Scan for the cell matching the given text and deliver its [x, y] coordinate at center. 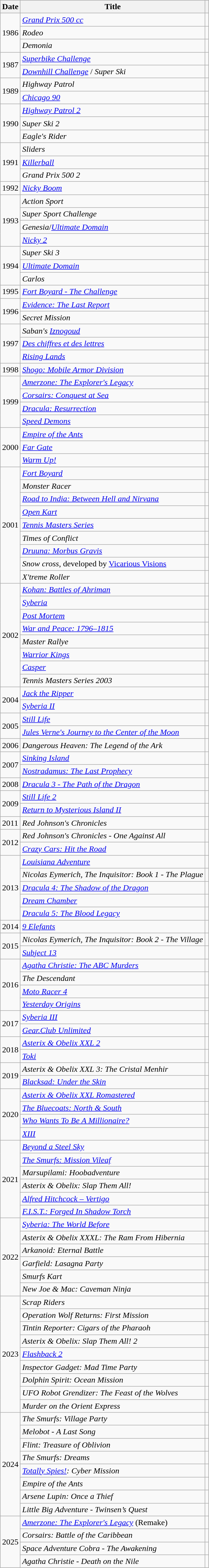
Dangerous Heaven: The Legend of the Ark [113, 745]
Dracula 5: The Blood Legacy [113, 914]
Blacksad: Under the Skin [113, 1082]
2006 [10, 745]
War and Peace: 1796–1815 [113, 629]
Far Gate [113, 447]
Operation Wolf Returns: First Mission [113, 1315]
Superbike Challenge [113, 59]
Red Johnson's Chronicles [113, 823]
Highway Patrol [113, 84]
Asterix & Obelix XXL Romastered [113, 1095]
2013 [10, 888]
Still Life 2 [113, 797]
Ultimate Domain [113, 266]
2016 [10, 985]
Nicolas Eymerich, The Inquisitor: Book 2 - The Village [113, 939]
Asterix & Obelix XXL 3: The Cristal Menhir [113, 1069]
Evidence: The Last Report [113, 305]
1986 [10, 33]
The Smurfs: Village Party [113, 1419]
Sinking Island [113, 758]
2017 [10, 1024]
Shogo: Mobile Armor Division [113, 369]
Des chiffres et des lettres [113, 343]
Warm Up! [113, 460]
Agatha Christie: The ABC Murders [113, 965]
1998 [10, 369]
UFO Robot Grendizer: The Feast of the Wolves [113, 1393]
Who Wants To Be A Millionaire? [113, 1121]
Alfred Hitchcock – Vertigo [113, 1198]
Syberia: The World Before [113, 1225]
Beyond a Steel Sky [113, 1147]
1994 [10, 266]
1997 [10, 343]
Arkanoid: Eternal Battle [113, 1250]
Melobot - A Last Song [113, 1432]
Asterix & Obelix: Slap Them All! 2 [113, 1341]
XIII [113, 1134]
Open Kart [113, 512]
Syberia III [113, 1017]
Corsairs: Conquest at Sea [113, 395]
1999 [10, 402]
Demonia [113, 46]
Arsene Lupin: Once a Thief [113, 1497]
New Joe & Mac: Caveman Ninja [113, 1289]
Toki [113, 1056]
Nostradamus: The Last Prophecy [113, 771]
Nicolas Eymerich, The Inquisitor: Book 1 - The Plague [113, 875]
Agatha Christie - Death on the Nile [113, 1561]
The Smurfs: Dreams [113, 1458]
The Descendant [113, 978]
Totally Spies!: Cyber Mission [113, 1471]
2005 [10, 726]
Road to India: Between Hell and Nirvana [113, 499]
Genesia/Ultimate Domain [113, 227]
Date [10, 7]
2024 [10, 1464]
1995 [10, 292]
2025 [10, 1542]
2023 [10, 1354]
Monster Racer [113, 486]
Title [113, 7]
Highway Patrol 2 [113, 110]
Dracula: Resurrection [113, 408]
Jules Verne's Journey to the Center of the Moon [113, 732]
Tennis Masters Series [113, 525]
Dream Chamber [113, 901]
Times of Conflict [113, 538]
Crazy Cars: Hit the Road [113, 849]
Syberia [113, 603]
1992 [10, 188]
1989 [10, 91]
2001 [10, 525]
Louisiana Adventure [113, 862]
Dracula 3 - The Path of the Dragon [113, 784]
Fort Boyard [113, 473]
Grand Prix 500 2 [113, 175]
Tintin Reporter: Cigars of the Pharaoh [113, 1328]
2007 [10, 764]
Moto Racer 4 [113, 991]
1996 [10, 311]
Asterix & Obelix XXL 2 [113, 1043]
Killerball [113, 162]
Druuna: Morbus Gravis [113, 551]
Little Big Adventure - Twinsen’s Quest [113, 1509]
The Smurfs: Mission Vileaf [113, 1160]
Yesterday Origins [113, 1004]
Secret Mission [113, 318]
Carlos [113, 279]
Super Ski 3 [113, 253]
Amerzone: The Explorer's Legacy (Remake) [113, 1522]
1993 [10, 221]
2002 [10, 635]
Subject 13 [113, 952]
Flint: Treasure of Oblivion [113, 1445]
Marsupilami: Hoobadventure [113, 1173]
Syberia II [113, 706]
Dracula 4: The Shadow of the Dragon [113, 888]
Dolphin Spirit: Ocean Mission [113, 1380]
2022 [10, 1257]
Sliders [113, 149]
Kohan: Battles of Ahriman [113, 590]
Flashback 2 [113, 1354]
Action Sport [113, 201]
F.I.S.T.: Forged In Shadow Torch [113, 1212]
Rodeo [113, 33]
2012 [10, 842]
Saban's Iznogoud [113, 330]
X'treme Roller [113, 577]
Asterix & Obelix: Slap Them All! [113, 1185]
Jack the Ripper [113, 693]
1987 [10, 65]
Red Johnson's Chronicles - One Against All [113, 836]
2008 [10, 784]
Post Mortem [113, 616]
2014 [10, 926]
Gear.Club Unlimited [113, 1030]
2020 [10, 1114]
2018 [10, 1050]
2000 [10, 447]
Warrior Kings [113, 654]
Amerzone: The Explorer's Legacy [113, 383]
Still Life [113, 719]
Grand Prix 500 cc [113, 20]
2015 [10, 946]
Super Ski 2 [113, 123]
Eagle's Rider [113, 136]
Fort Boyard - The Challenge [113, 292]
Inspector Gadget: Mad Time Party [113, 1367]
2011 [10, 823]
9 Elefants [113, 926]
Scrap Riders [113, 1302]
Corsairs: Battle of the Caribbean [113, 1535]
Super Sport Challenge [113, 214]
Space Adventure Cobra - The Awakening [113, 1548]
Chicago 90 [113, 97]
2004 [10, 700]
Tennis Masters Series 2003 [113, 680]
Snow cross, developed by Vicarious Visions [113, 564]
2021 [10, 1179]
Downhill Challenge / Super Ski [113, 71]
Speed Demons [113, 421]
1991 [10, 162]
Garfield: Lasagna Party [113, 1263]
2019 [10, 1076]
Rising Lands [113, 356]
2009 [10, 804]
Master Rallye [113, 642]
Asterix & Obelix XXXL: The Ram From Hibernia [113, 1238]
Nicky 2 [113, 240]
Murder on the Orient Express [113, 1406]
Return to Mysterious Island II [113, 810]
Smurfs Kart [113, 1276]
1990 [10, 123]
Casper [113, 667]
Nicky Boom [113, 188]
The Bluecoats: North & South [113, 1108]
